Determine the [x, y] coordinate at the center of the cell enclosing the given text.  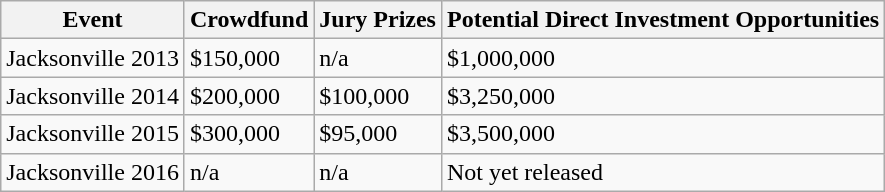
$150,000 [248, 58]
$300,000 [248, 134]
Jacksonville 2013 [93, 58]
Jacksonville 2016 [93, 172]
$200,000 [248, 96]
Potential Direct Investment Opportunities [662, 20]
$3,250,000 [662, 96]
Jacksonville 2015 [93, 134]
$1,000,000 [662, 58]
$95,000 [378, 134]
$100,000 [378, 96]
Jury Prizes [378, 20]
Event [93, 20]
$3,500,000 [662, 134]
Jacksonville 2014 [93, 96]
Not yet released [662, 172]
Crowdfund [248, 20]
